Return (x, y) of the center of cell containing provided text 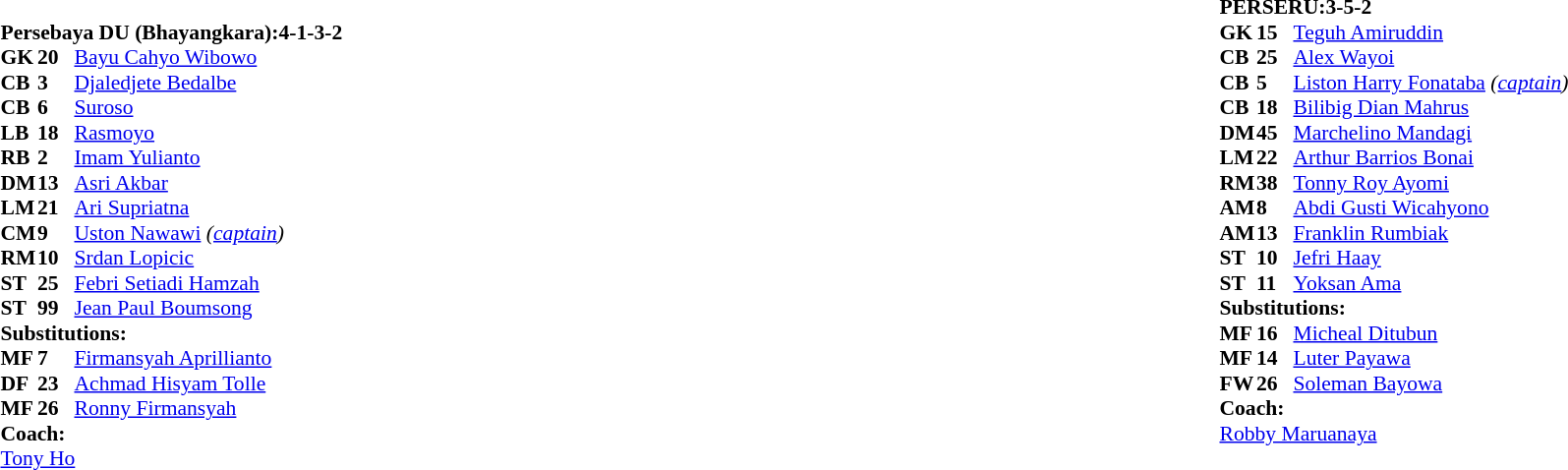
Rasmoyo (208, 133)
DF (19, 383)
Suroso (208, 107)
20 (56, 58)
45 (1275, 133)
Febri Setiadi Hamzah (208, 283)
CM (19, 233)
FW (1238, 383)
Asri Akbar (208, 183)
Djaledjete Bedalbe (208, 83)
5 (1275, 83)
Bilibig Dian Mahrus (1430, 107)
Uston Nawawi (captain) (208, 233)
Marchelino Mandagi (1430, 133)
38 (1275, 183)
Luter Payawa (1430, 359)
8 (1275, 207)
14 (1275, 359)
Tonny Roy Ayomi (1430, 183)
Franklin Rumbiak (1430, 233)
99 (56, 308)
Liston Harry Fonataba (captain) (1430, 83)
Soleman Bayowa (1430, 383)
LB (19, 133)
Imam Yulianto (208, 158)
Arthur Barrios Bonai (1430, 158)
Jefri Haay (1430, 259)
Jean Paul Boumsong (208, 308)
Ari Supriatna (208, 207)
16 (1275, 333)
11 (1275, 283)
Teguh Amiruddin (1430, 32)
Firmansyah Aprillianto (208, 359)
2 (56, 158)
21 (56, 207)
3 (56, 83)
23 (56, 383)
Ronny Firmansyah (208, 408)
15 (1275, 32)
22 (1275, 158)
7 (56, 359)
Micheal Ditubun (1430, 333)
9 (56, 233)
Achmad Hisyam Tolle (208, 383)
Bayu Cahyo Wibowo (208, 58)
Yoksan Ama (1430, 283)
Alex Wayoi (1430, 58)
RB (19, 158)
6 (56, 107)
Abdi Gusti Wicahyono (1430, 207)
Robby Maruanaya (1394, 434)
Srdan Lopicic (208, 259)
